From the cell containing the given text, extract its center point as (x, y) coordinate. 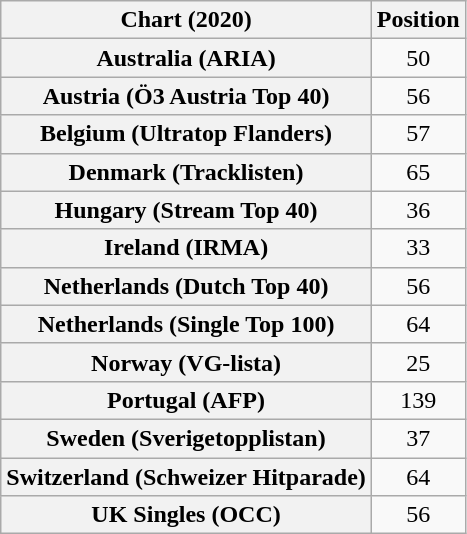
50 (418, 58)
Position (418, 20)
Netherlands (Dutch Top 40) (186, 286)
Norway (VG-lista) (186, 362)
Hungary (Stream Top 40) (186, 210)
36 (418, 210)
139 (418, 400)
65 (418, 172)
57 (418, 134)
Chart (2020) (186, 20)
Denmark (Tracklisten) (186, 172)
Sweden (Sverigetopplistan) (186, 438)
Austria (Ö3 Austria Top 40) (186, 96)
25 (418, 362)
Ireland (IRMA) (186, 248)
Netherlands (Single Top 100) (186, 324)
UK Singles (OCC) (186, 515)
Belgium (Ultratop Flanders) (186, 134)
Australia (ARIA) (186, 58)
33 (418, 248)
37 (418, 438)
Portugal (AFP) (186, 400)
Switzerland (Schweizer Hitparade) (186, 477)
